Find where the given text appears and provide that cell's center as [x, y] coordinate. 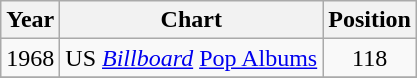
Chart [192, 20]
1968 [30, 58]
Year [30, 20]
118 [370, 58]
US Billboard Pop Albums [192, 58]
Position [370, 20]
